Return the [X, Y] coordinate for the center point of the cell that contains the specified text.  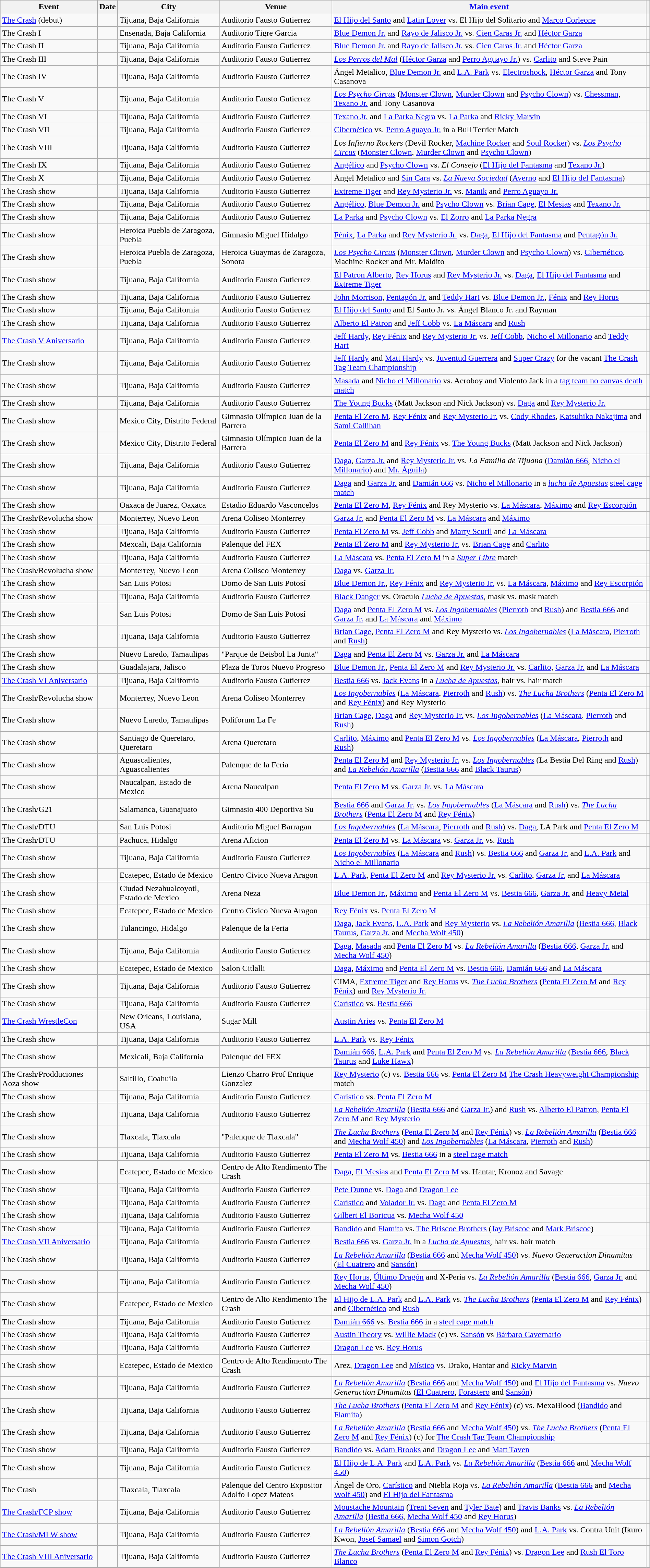
Date [108, 7]
Arena Queretaro [276, 742]
The Crash III [49, 59]
Plaza de Toros Nuevo Progreso [276, 667]
Texano Jr. and La Parka Negra vs. La Parka and Ricky Marvin [489, 116]
Bestia 666 vs. Garza Jr. in a Lucha de Apuestas, hair vs. hair match [489, 1242]
"Parque de Beisbol La Junta" [276, 654]
Mexcali, Baja California [169, 544]
El Patron Alberto, Rey Horus and Rey Mysterio Jr. vs. Daga, El Hijo del Fantasma and Extreme Tiger [489, 280]
La Rebelión Amarilla (Bestia 666 and Garza Jr.) and Rush vs. Alberto El Patron, Penta El Zero M and Rey Mysterio [489, 1114]
Arena Naucalpan [276, 787]
L.A. Park vs. Rey Fénix [489, 1039]
Arena Aficion [276, 840]
Masada and Nicho el Millonario vs. Aeroboy and Violento Jack in a tag team no canvas death match [489, 385]
Auditorio Miguel Barragan [276, 827]
Santiago de Queretaro, Queretaro [169, 742]
Carístico vs. Penta El Zero M [489, 1097]
Penta El Zero M vs. La Máscara vs. Garza Jr. vs. Rush [489, 840]
Los Psycho Circus (Monster Clown, Murder Clown and Psycho Clown) vs. Cibernético, Machine Rocker and Mr. Maldito [489, 257]
El Hijo de L.A. Park and L.A. Park vs. La Rebelión Amarilla (Bestia 666 and Mecha Wolf 450) [489, 1468]
Palenque del Centro Expositor Adolfo Lopez Mateos [276, 1490]
Blue Demon Jr., Máximo and Penta El Zero M vs. Bestia 666, Garza Jr. and Heavy Metal [489, 893]
Daga, El Mesias and Penta El Zero M vs. Hantar, Kronoz and Savage [489, 1172]
La Rebelión Amarilla (Bestia 666 and Mecha Wolf 450) and L.A. Park vs. Contra Unit (Ikuro Kwon, Josef Samael and Simon Gotch) [489, 1534]
Lienzo Charro Prof Enrique Gonzalez [276, 1079]
The Crash V [49, 99]
Jeff Hardy and Matt Hardy vs. Juventud Guerrera and Super Crazy for the vacant The Crash Tag Team Championship [489, 363]
Daga, Masada and Penta El Zero M vs. La Rebelión Amarilla (Bestia 666, Garza Jr. and Mecha Wolf 450) [489, 950]
Cibernético vs. Perro Aguayo Jr. in a Bull Terrier Match [489, 129]
Carístico and Volador Jr. vs. Daga and Penta El Zero M [489, 1202]
Los Ingobernables (La Máscara and Rush) vs. Bestia 666 and Garza Jr. and L.A. Park and Nicho el Millonario [489, 858]
The Crash WrestleCon [49, 1021]
El Hijo del Santo and Latin Lover vs. El Hijo del Solitario and Marco Corleone [489, 20]
Gimnasio Miguel Hidalgo [276, 235]
Ángel Metalico and Sin Cara vs. La Nueva Sociedad (Averno and El Hijo del Fantasma) [489, 178]
Brian Cage, Daga and Rey Mysterio Jr. vs. Los Ingobernables (La Máscara, Pierroth and Rush) [489, 720]
New Orleans, Louisiana, USA [169, 1021]
Daga, Jack Evans, L.A. Park and Rey Mysterio vs. La Rebelión Amarilla (Bestia 666, Black Taurus, Garza Jr. and Mecha Wolf 450) [489, 928]
John Morrison, Pentagón Jr. and Teddy Hart vs. Blue Demon Jr., Fénix and Rey Horus [489, 297]
Auditorio Tigre Garcia [276, 33]
The Crash [49, 1490]
Los Psycho Circus (Monster Clown, Murder Clown and Psycho Clown) vs. Chessman, Texano Jr. and Tony Casanova [489, 99]
The Crash I [49, 33]
Rey Horus, Último Dragón and X-Peria vs. La Rebelión Amarilla (Bestia 666, Garza Jr. and Mecha Wolf 450) [489, 1281]
Rey Mysterio (c) vs. Bestia 666 vs. Penta El Zero M The Crash Heavyweight Championship match [489, 1079]
Black Danger vs. Oraculo Lucha de Apuestas, mask vs. mask match [489, 596]
Daga, Máximo and Penta El Zero M vs. Bestia 666, Damián 666 and La Máscara [489, 968]
Arez, Dragon Lee and Místico vs. Drako, Hantar and Ricky Marvin [489, 1366]
Estadio Eduardo Vasconcelos [276, 505]
Penta El Zero M and Rey Mysterio Jr. vs. Brian Cage and Carlito [489, 544]
Saltillo, Coahuila [169, 1079]
Sugar Mill [276, 1021]
Ensenada, Baja California [169, 33]
Fénix, La Parka and Rey Mysterio Jr. vs. Daga, El Hijo del Fantasma and Pentagón Jr. [489, 235]
Penta El Zero M vs. Garza Jr. vs. La Máscara [489, 787]
The Young Bucks (Matt Jackson and Nick Jackson) vs. Daga and Rey Mysterio Jr. [489, 403]
Gimnasio 400 Deportiva Su [276, 809]
Alberto El Patron and Jeff Cobb vs. La Máscara and Rush [489, 323]
The Lucha Brothers (Penta El Zero M and Rey Fénix) (c) vs. MexaBlood (Bandido and Flamita) [489, 1410]
"Palenque de Tlaxcala" [276, 1137]
The Crash VI [49, 116]
The Crash VIII Aniversario [49, 1557]
Gilbert El Boricua vs. Mecha Wolf 450 [489, 1215]
Tulancingo, Hidalgo [169, 928]
The Crash IX [49, 165]
Angélico, Blue Demon Jr. and Psycho Clown vs. Brian Cage, El Mesias and Texano Jr. [489, 204]
Austin Aries vs. Penta El Zero M [489, 1021]
La Máscara vs. Penta El Zero M in a Super Libre match [489, 557]
The Crash VIII [49, 147]
Pachuca, Hidalgo [169, 840]
Blue Demon Jr., Rey Fénix and Rey Mysterio Jr. vs. La Máscara, Máximo and Rey Escorpión [489, 583]
Los Ingobernables (La Máscara, Pierroth and Rush) vs. Daga, LA Park and Penta El Zero M [489, 827]
The Crash/MLW show [49, 1534]
CIMA, Extreme Tiger and Rey Horus vs. The Lucha Brothers (Penta El Zero M and Rey Fénix) and Rey Mysterio Jr. [489, 986]
Daga, Garza Jr. and Rey Mysterio Jr. vs. La Familia de Tijuana (Damián 666, Nicho el Millonario) and Mr. Águila) [489, 465]
Oaxaca de Juarez, Oaxaca [169, 505]
Pete Dunne vs. Daga and Dragon Lee [489, 1189]
Bandido and Flamita vs. The Briscoe Brothers (Jay Briscoe and Mark Briscoe) [489, 1229]
The Crash/Prodduciones Aoza show [49, 1079]
The Crash/G21 [49, 809]
Garza Jr. and Penta El Zero M vs. La Máscara and Máximo [489, 518]
Penta El Zero M, Rey Fénix and Rey Mysterio vs. La Máscara, Máximo and Rey Escorpión [489, 505]
Venue [276, 7]
Rey Fénix vs. Penta El Zero M [489, 911]
L.A. Park, Penta El Zero M and Rey Mysterio Jr. vs. Carlito, Garza Jr. and La Máscara [489, 875]
City [169, 7]
Moustache Mountain (Trent Seven and Tyler Bate) and Travis Banks vs. La Rebelión Amarilla (Bestia 666, Mecha Wolf 450 and Rey Horus) [489, 1512]
Blue Demon Jr., Penta El Zero M and Rey Mysterio Jr. vs. Carlito, Garza Jr. and La Máscara [489, 667]
Daga vs. Garza Jr. [489, 570]
The Crash II [49, 46]
Penta El Zero M vs. Bestia 666 in a steel cage match [489, 1154]
La Parka and Psycho Clown vs. El Zorro and La Parka Negra [489, 217]
Bestia 666 vs. Jack Evans in a Lucha de Apuestas, hair vs. hair match [489, 680]
Austin Theory vs. Willie Mack (c) vs. Sansón vs Bárbaro Cavernario [489, 1335]
Daga and Penta El Zero M vs. Los Ingobernables (Pierroth and Rush) and Bestia 666 and Garza Jr. and La Máscara and Máximo [489, 614]
The Crash (debut) [49, 20]
Penta El Zero M and Rey Fénix vs. The Young Bucks (Matt Jackson and Nick Jackson) [489, 443]
La Rebelión Amarilla (Bestia 666 and Mecha Wolf 450) vs. Nuevo Generaction Dinamitas (El Cuatrero and Sansón) [489, 1259]
Jeff Hardy, Rey Fénix and Rey Mysterio Jr. vs. Jeff Cobb, Nicho el Millonario and Teddy Hart [489, 341]
The Crash IV [49, 77]
La Rebelión Amarilla (Bestia 666 and Mecha Wolf 450) and El Hijo del Fantasma vs. Nuevo Generaction Dinamitas (El Cuatrero, Forastero and Sansón) [489, 1387]
Daga and Garza Jr. and Damián 666 vs. Nicho el Millonario in a lucha de Apuestas steel cage match [489, 487]
The Crash VI Aniversario [49, 680]
Carlito, Máximo and Penta El Zero M vs. Los Ingobernables (La Máscara, Pierroth and Rush) [489, 742]
Mexicali, Baja California [169, 1057]
Event [49, 7]
Salon Citlalli [276, 968]
Naucalpan, Estado de Mexico [169, 787]
Heroica Guaymas de Zaragoza, Sonora [276, 257]
Ángel Metalico, Blue Demon Jr. and L.A. Park vs. Electroshock, Héctor Garza and Tony Casanova [489, 77]
Extreme Tiger and Rey Mysterio Jr. vs. Manik and Perro Aguayo Jr. [489, 191]
Main event [489, 7]
Los Ingobernables (La Máscara, Pierroth and Rush) vs. The Lucha Brothers (Penta El Zero M and Rey Fénix) and Rey Mysterio [489, 697]
Daga and Penta El Zero M vs. Garza Jr. and La Máscara [489, 654]
Los Infierno Rockers (Devil Rocker, Machine Rocker and Soul Rocker) vs. Los Psycho Circus (Monster Clown, Murder Clown and Psycho Clown) [489, 147]
Damián 666, L.A. Park and Penta El Zero M vs. La Rebelión Amarilla (Bestia 666, Black Taurus and Luke Hawx) [489, 1057]
The Lucha Brothers (Penta El Zero M and Rey Fénix) vs. Dragon Lee and Rush El Toro Blanco [489, 1557]
Penta El Zero M and Rey Mysterio Jr. vs. Los Ingobernables (La Bestia Del Ring and Rush) and La Rebelión Amarilla (Bestia 666 and Black Taurus) [489, 765]
El Hijo de L.A. Park and L.A. Park vs. The Lucha Brothers (Penta El Zero M and Rey Fénix) and Cibernético and Rush [489, 1304]
Dragon Lee vs. Rey Horus [489, 1348]
Aguascalientes, Aguascalientes [169, 765]
Salamanca, Guanajuato [169, 809]
The Crash/FCP show [49, 1512]
Angélico and Psycho Clown vs. El Consejo (El Hijo del Fantasma and Texano Jr.) [489, 165]
Brian Cage, Penta El Zero M and Rey Mysterio vs. Los Ingobernables (La Máscara, Pierroth and Rush) [489, 637]
Guadalajara, Jalisco [169, 667]
El Hijo del Santo and El Santo Jr. vs. Ángel Blanco Jr. and Rayman [489, 310]
Bandido vs. Adam Brooks and Dragon Lee and Matt Taven [489, 1450]
Bestia 666 and Garza Jr. vs. Los Ingobernables (La Máscara and Rush) vs. The Lucha Brothers (Penta El Zero M and Rey Fénix) [489, 809]
Arena Neza [276, 893]
The Crash VII [49, 129]
Ciudad Nezahualcoyotl, Estado de Mexico [169, 893]
Penta El Zero M, Rey Fénix and Rey Mysterio Jr. vs. Cody Rhodes, Katsuhiko Nakajima and Sami Callihan [489, 421]
The Crash X [49, 178]
Ángel de Oro, Carístico and Niebla Roja vs. La Rebelión Amarilla (Bestia 666 and Mecha Wolf 450) and El Hijo del Fantasma [489, 1490]
La Rebelión Amarilla (Bestia 666 and Mecha Wolf 450) vs. The Lucha Brothers (Penta El Zero M and Rey Fénix) (c) for The Crash Tag Team Championship [489, 1432]
The Crash VII Aniversario [49, 1242]
Damián 666 vs. Bestia 666 in a steel cage match [489, 1321]
Los Perros del Mal (Héctor Garza and Perro Aguayo Jr.) vs. Carlito and Steve Pain [489, 59]
The Crash V Aniversario [49, 341]
Carístico vs. Bestia 666 [489, 1003]
Poliforum La Fe [276, 720]
Penta El Zero M vs. Jeff Cobb and Marty Scurll and La Máscara [489, 531]
